Extract the (X, Y) coordinate from the center of the cell holding the provided text.  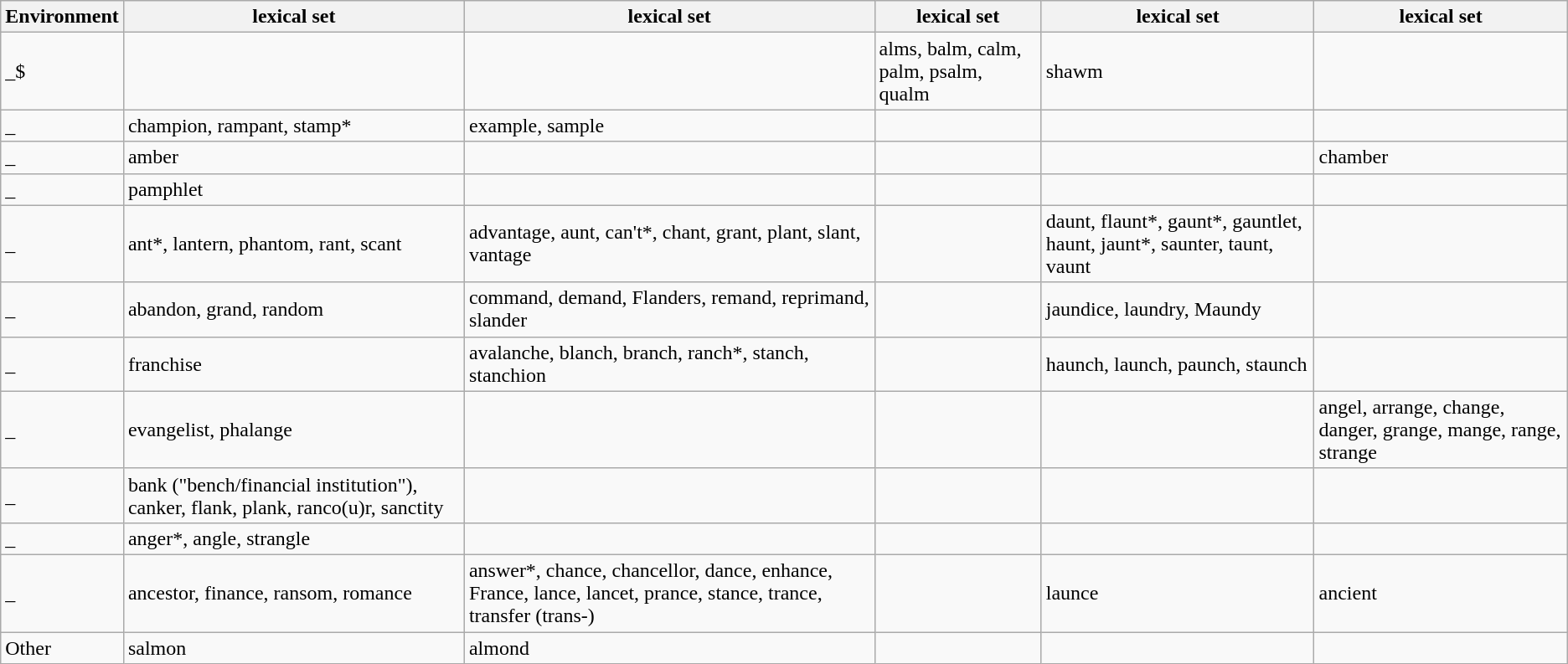
daunt, flaunt*, gaunt*, gauntlet, haunt, jaunt*, saunter, taunt, vaunt (1178, 244)
jaundice, laundry, Maundy (1178, 310)
haunch, launch, paunch, staunch (1178, 363)
command, demand, Flanders, remand, reprimand, slander (669, 310)
alms, balm, calm, palm, psalm, qualm (958, 71)
ancestor, finance, ransom, romance (293, 593)
advantage, aunt, can't*, chant, grant, plant, slant, vantage (669, 244)
abandon, grand, random (293, 310)
almond (669, 647)
_$ (62, 71)
Environment (62, 17)
avalanche, blanch, branch, ranch*, stanch, stanchion (669, 363)
pamphlet (293, 189)
anger*, angle, strangle (293, 538)
ancient (1441, 593)
bank ("bench/financial institution"), canker, flank, plank, ranco(u)r, sanctity (293, 496)
champion, rampant, stamp* (293, 126)
franchise (293, 363)
salmon (293, 647)
angel, arrange, change, danger, grange, mange, range, strange (1441, 430)
chamber (1441, 157)
amber (293, 157)
example, sample (669, 126)
ant*, lantern, phantom, rant, scant (293, 244)
evangelist, phalange (293, 430)
Other (62, 647)
answer*, chance, chancellor, dance, enhance, France, lance, lancet, prance, stance, trance, transfer (trans-) (669, 593)
shawm (1178, 71)
launce (1178, 593)
